Extract the (x, y) coordinate from the center of the cell holding the provided text.  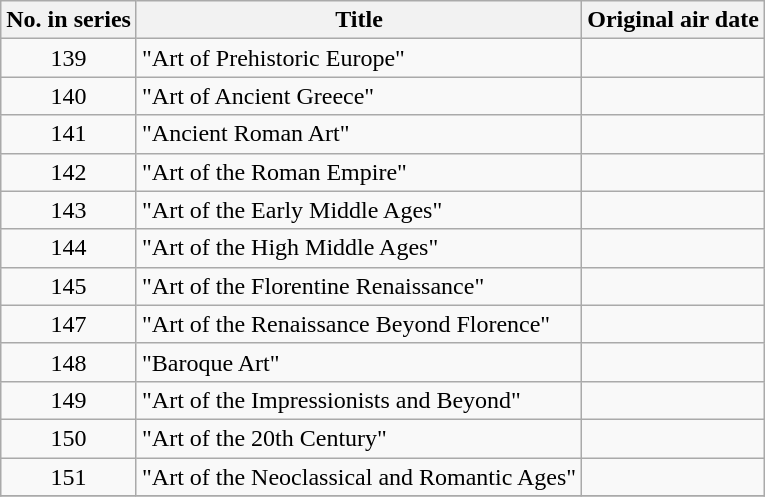
140 (69, 96)
149 (69, 400)
"Art of the Florentine Renaissance" (358, 286)
"Art of the Early Middle Ages" (358, 210)
"Art of the Neoclassical and Romantic Ages" (358, 477)
145 (69, 286)
143 (69, 210)
151 (69, 477)
142 (69, 172)
"Art of the Roman Empire" (358, 172)
144 (69, 248)
"Art of the 20th Century" (358, 438)
"Art of the High Middle Ages" (358, 248)
148 (69, 362)
Title (358, 20)
139 (69, 58)
"Baroque Art" (358, 362)
"Art of the Renaissance Beyond Florence" (358, 324)
150 (69, 438)
147 (69, 324)
"Art of the Impressionists and Beyond" (358, 400)
Original air date (674, 20)
"Ancient Roman Art" (358, 134)
No. in series (69, 20)
"Art of Prehistoric Europe" (358, 58)
"Art of Ancient Greece" (358, 96)
141 (69, 134)
